Detect which cell encompasses the target text, then output its [x, y] center coordinate. 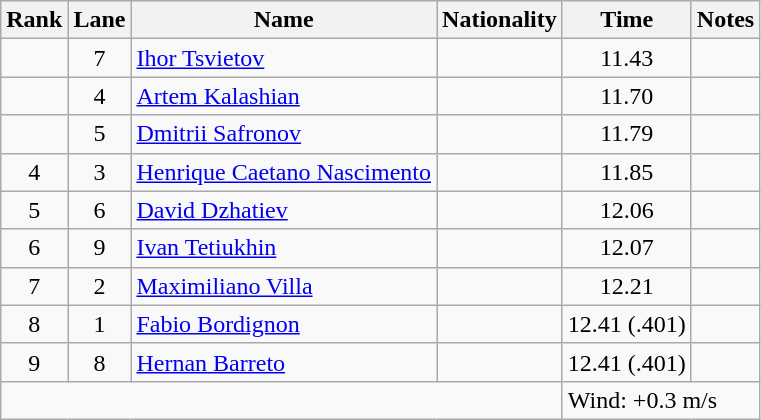
Dmitrii Safronov [284, 134]
11.70 [626, 96]
Notes [725, 20]
11.79 [626, 134]
Rank [34, 20]
Ivan Tetiukhin [284, 248]
12.06 [626, 210]
Time [626, 20]
Lane [100, 20]
Nationality [500, 20]
3 [100, 172]
Hernan Barreto [284, 362]
2 [100, 286]
Ihor Tsvietov [284, 58]
11.43 [626, 58]
Wind: +0.3 m/s [660, 400]
Maximiliano Villa [284, 286]
12.07 [626, 248]
12.21 [626, 286]
Henrique Caetano Nascimento [284, 172]
1 [100, 324]
Fabio Bordignon [284, 324]
Name [284, 20]
11.85 [626, 172]
David Dzhatiev [284, 210]
Artem Kalashian [284, 96]
